Return the (X, Y) coordinate for the center point of the cell that contains the specified text.  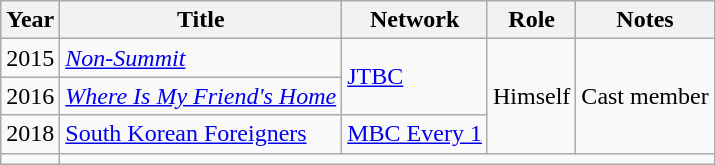
South Korean Foreigners (201, 134)
Title (201, 20)
2018 (30, 134)
Year (30, 20)
Role (531, 20)
JTBC (415, 77)
2015 (30, 58)
Notes (645, 20)
Network (415, 20)
Himself (531, 96)
MBC Every 1 (415, 134)
Cast member (645, 96)
Where Is My Friend's Home (201, 96)
2016 (30, 96)
Non-Summit (201, 58)
